Find where the given text appears and provide that cell's center as (X, Y) coordinate. 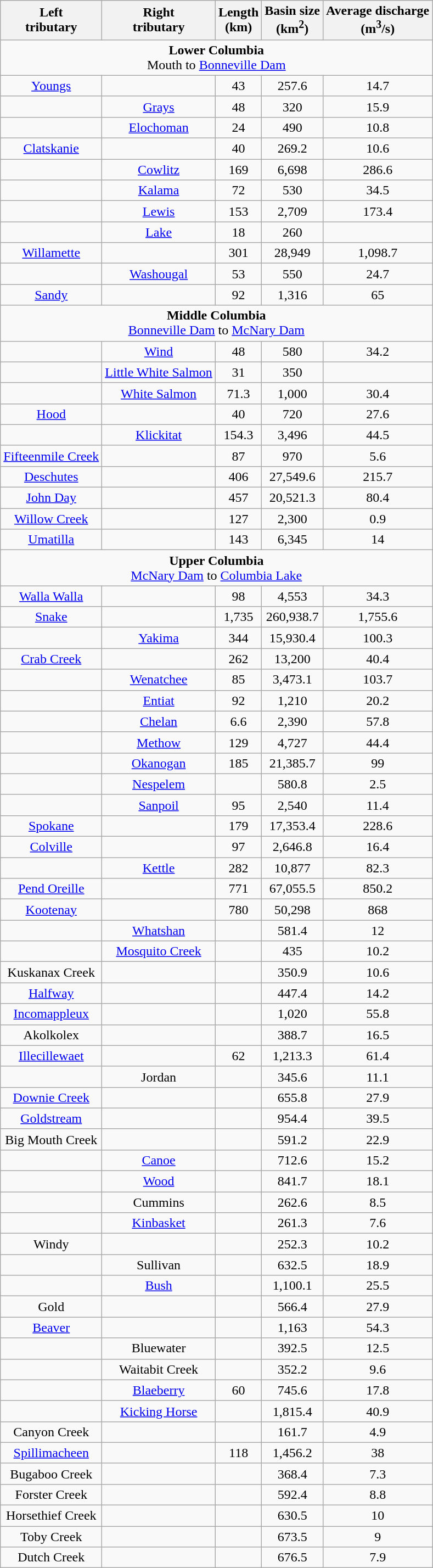
34.3 (378, 596)
179 (238, 826)
Kicking Horse (159, 1411)
Little White Salmon (159, 372)
Cummins (159, 1202)
53 (238, 274)
Length(km) (238, 20)
954.4 (293, 1118)
Yakima (159, 638)
841.7 (293, 1181)
100.3 (378, 638)
173.4 (378, 211)
Wenatchee (159, 680)
Nespelem (159, 784)
Incomappleux (52, 1014)
6,345 (293, 540)
Sandy (52, 295)
Entiat (159, 701)
12.5 (378, 1348)
1,815.4 (293, 1411)
Willow Creek (52, 519)
50,298 (293, 910)
344 (238, 638)
Pend Oreille (52, 889)
1,000 (293, 393)
345.6 (293, 1077)
Chelan (159, 721)
2,540 (293, 805)
Toby Creek (52, 1537)
153 (238, 211)
13,200 (293, 659)
673.5 (293, 1537)
Beaver (52, 1328)
5.6 (378, 456)
39.5 (378, 1118)
14.7 (378, 86)
40.9 (378, 1411)
2.5 (378, 784)
Kootenay (52, 910)
2,390 (293, 721)
44.5 (378, 435)
Lewis (159, 211)
Grays (159, 107)
655.8 (293, 1097)
301 (238, 253)
95 (238, 805)
Youngs (52, 86)
447.4 (293, 993)
25.5 (378, 1286)
Big Mouth Creek (52, 1139)
67,055.5 (293, 889)
John Day (52, 498)
Kalama (159, 191)
676.5 (293, 1558)
Righttributary (159, 20)
34.5 (378, 191)
Deschutes (52, 477)
Spokane (52, 826)
143 (238, 540)
11.4 (378, 805)
350.9 (293, 972)
Lefttributary (52, 20)
Cowlitz (159, 170)
Wood (159, 1181)
780 (238, 910)
127 (238, 519)
17,353.4 (293, 826)
Crab Creek (52, 659)
27,549.6 (293, 477)
Fifteenmile Creek (52, 456)
Canyon Creek (52, 1432)
215.7 (378, 477)
99 (378, 763)
Upper ColumbiaMcNary Dam to Columbia Lake (216, 568)
Spillimacheen (52, 1453)
9.6 (378, 1369)
2,646.8 (293, 847)
7.6 (378, 1223)
12 (378, 931)
18.1 (378, 1181)
Bugaboo Creek (52, 1474)
Akolkolex (52, 1035)
530 (293, 191)
15.9 (378, 107)
31 (238, 372)
970 (293, 456)
16.5 (378, 1035)
8.8 (378, 1494)
720 (293, 414)
Canoe (159, 1160)
61.4 (378, 1056)
24 (238, 127)
Kinbasket (159, 1223)
169 (238, 170)
6.6 (238, 721)
10.8 (378, 127)
6,698 (293, 170)
632.5 (293, 1265)
850.2 (378, 889)
80.4 (378, 498)
269.2 (293, 149)
Colville (52, 847)
7.9 (378, 1558)
7.3 (378, 1474)
65 (378, 295)
118 (238, 1453)
10,877 (293, 868)
3,496 (293, 435)
54.3 (378, 1328)
Windy (52, 1244)
Lower ColumbiaMouth to Bonneville Dam (216, 57)
1,163 (293, 1328)
Waitabit Creek (159, 1369)
20.2 (378, 701)
Middle ColumbiaBonneville Dam to McNary Dam (216, 323)
1,100.1 (293, 1286)
4,727 (293, 742)
Snake (52, 617)
71.3 (238, 393)
Dutch Creek (52, 1558)
24.7 (378, 274)
Wind (159, 351)
0.9 (378, 519)
17.8 (378, 1390)
27.6 (378, 414)
Bush (159, 1286)
Mosquito Creek (159, 951)
14 (378, 540)
745.6 (293, 1390)
388.7 (293, 1035)
868 (378, 910)
Horsethief Creek (52, 1516)
406 (238, 477)
Sanpoil (159, 805)
Okanogan (159, 763)
14.2 (378, 993)
15,930.4 (293, 638)
566.4 (293, 1307)
129 (238, 742)
21,385.7 (293, 763)
60 (238, 1390)
350 (293, 372)
White Salmon (159, 393)
1,456.2 (293, 1453)
Lake (159, 232)
2,709 (293, 211)
Basin size(km2) (293, 20)
1,020 (293, 1014)
630.5 (293, 1516)
Walla Walla (52, 596)
262 (238, 659)
368.4 (293, 1474)
4.9 (378, 1432)
34.2 (378, 351)
18 (238, 232)
262.6 (293, 1202)
38 (378, 1453)
228.6 (378, 826)
Jordan (159, 1077)
82.3 (378, 868)
260 (293, 232)
4,553 (293, 596)
Bluewater (159, 1348)
Gold (52, 1307)
Average discharge(m3/s) (378, 20)
Elochoman (159, 127)
1,755.6 (378, 617)
3,473.1 (293, 680)
Halfway (52, 993)
Blaeberry (159, 1390)
580 (293, 351)
185 (238, 763)
72 (238, 191)
1,213.3 (293, 1056)
Umatilla (52, 540)
320 (293, 107)
Washougal (159, 274)
43 (238, 86)
97 (238, 847)
16.4 (378, 847)
Goldstream (52, 1118)
Methow (159, 742)
Klickitat (159, 435)
352.2 (293, 1369)
154.3 (238, 435)
30.4 (378, 393)
Kettle (159, 868)
Sullivan (159, 1265)
550 (293, 274)
580.8 (293, 784)
18.9 (378, 1265)
Whatshan (159, 931)
1,735 (238, 617)
2,300 (293, 519)
40.4 (378, 659)
10 (378, 1516)
Clatskanie (52, 149)
257.6 (293, 86)
28,949 (293, 253)
11.1 (378, 1077)
Downie Creek (52, 1097)
581.4 (293, 931)
Forster Creek (52, 1494)
252.3 (293, 1244)
592.4 (293, 1494)
103.7 (378, 680)
Hood (52, 414)
62 (238, 1056)
22.9 (378, 1139)
9 (378, 1537)
1,210 (293, 701)
392.5 (293, 1348)
1,316 (293, 295)
1,098.7 (378, 253)
15.2 (378, 1160)
490 (293, 127)
161.7 (293, 1432)
Kuskanax Creek (52, 972)
8.5 (378, 1202)
57.8 (378, 721)
286.6 (378, 170)
261.3 (293, 1223)
Willamette (52, 253)
712.6 (293, 1160)
282 (238, 868)
55.8 (378, 1014)
Illecillewaet (52, 1056)
44.4 (378, 742)
87 (238, 456)
260,938.7 (293, 617)
98 (238, 596)
591.2 (293, 1139)
20,521.3 (293, 498)
771 (238, 889)
435 (293, 951)
85 (238, 680)
457 (238, 498)
